Pinpoint the cell where the given text exists, returning its (x, y) midpoint coordinate. 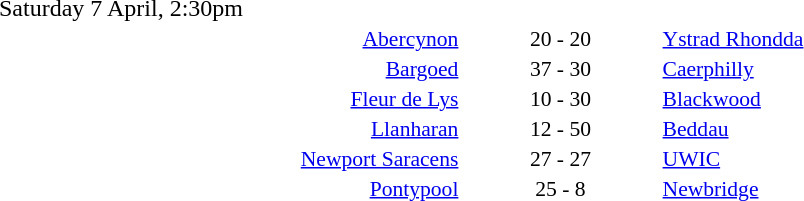
37 - 30 (560, 68)
20 - 20 (560, 38)
12 - 50 (560, 128)
10 - 30 (560, 98)
27 - 27 (560, 158)
